Capture the cell that displays the provided text and extract its [X, Y] central coordinate. 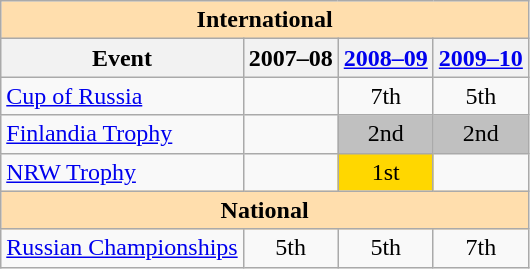
NRW Trophy [122, 172]
Event [122, 58]
National [265, 210]
International [265, 20]
2009–10 [480, 58]
Finlandia Trophy [122, 134]
2008–09 [386, 58]
Cup of Russia [122, 96]
Russian Championships [122, 248]
1st [386, 172]
2007–08 [290, 58]
